Return [X, Y] of the center of cell containing provided text 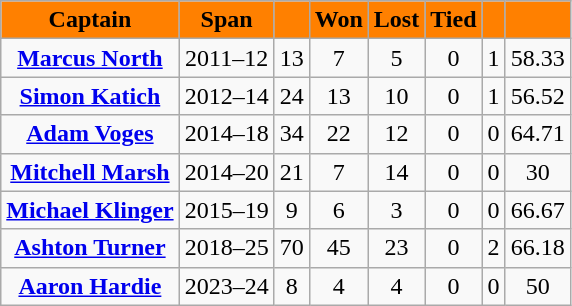
66.67 [538, 210]
2012–14 [226, 96]
22 [338, 134]
2023–24 [226, 286]
9 [292, 210]
Mitchell Marsh [90, 172]
Marcus North [90, 58]
66.18 [538, 248]
Lost [396, 20]
50 [538, 286]
34 [292, 134]
12 [396, 134]
2018–25 [226, 248]
2 [494, 248]
58.33 [538, 58]
Adam Voges [90, 134]
Michael Klinger [90, 210]
Captain [90, 20]
10 [396, 96]
70 [292, 248]
6 [338, 210]
3 [396, 210]
2014–18 [226, 134]
5 [396, 58]
8 [292, 286]
Ashton Turner [90, 248]
24 [292, 96]
Simon Katich [90, 96]
45 [338, 248]
21 [292, 172]
14 [396, 172]
23 [396, 248]
2014–20 [226, 172]
2011–12 [226, 58]
2015–19 [226, 210]
Won [338, 20]
Aaron Hardie [90, 286]
Span [226, 20]
30 [538, 172]
Tied [454, 20]
56.52 [538, 96]
64.71 [538, 134]
